Scan for the cell matching the given text and deliver its (X, Y) coordinate at center. 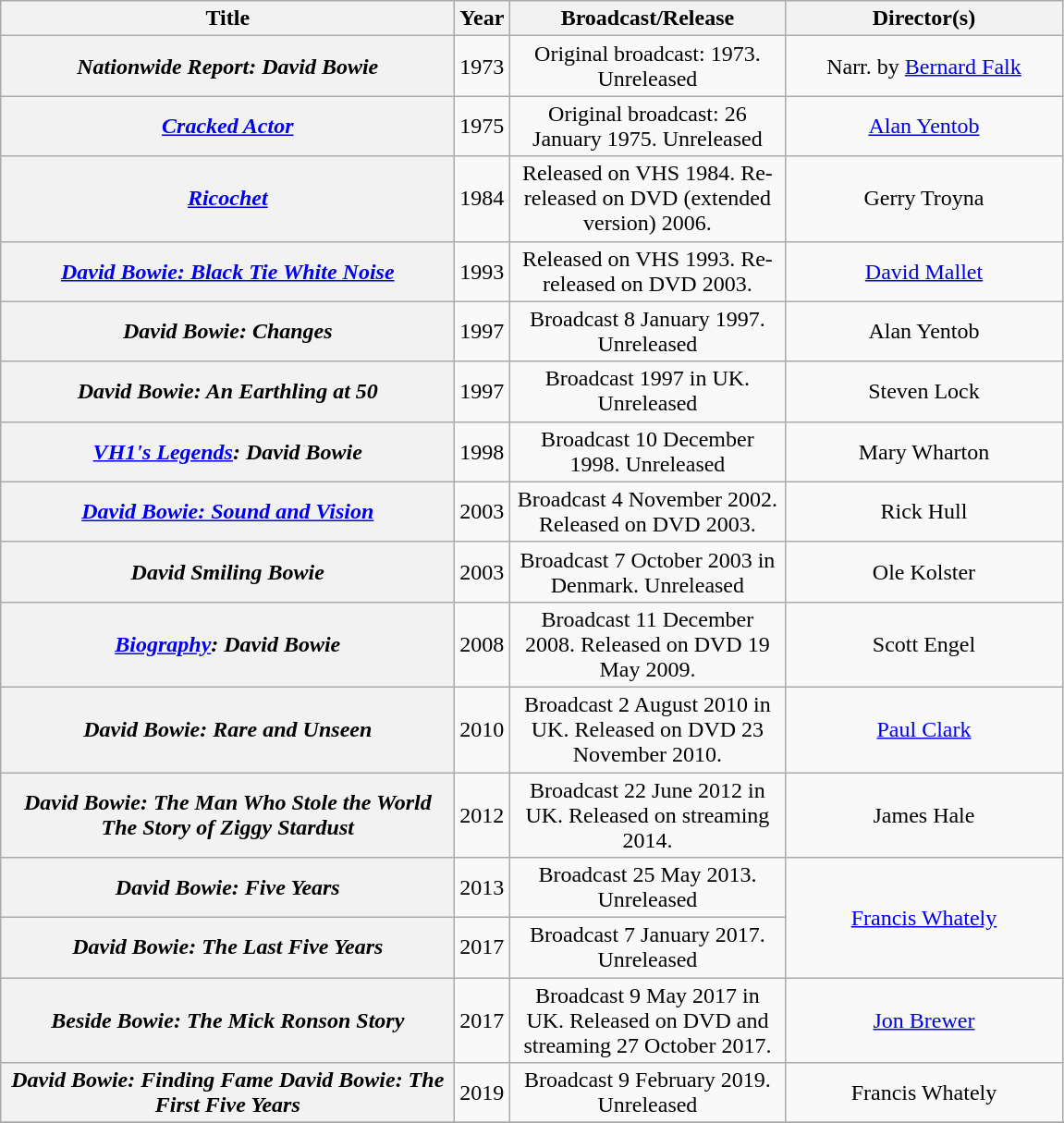
2008 (483, 644)
VH1's Legends: David Bowie (227, 451)
Biography: David Bowie (227, 644)
Broadcast 8 January 1997. Unreleased (647, 331)
Broadcast 9 May 2017 in UK. Released on DVD and streaming 27 October 2017. (647, 1020)
1973 (483, 67)
Mary Wharton (924, 451)
David Bowie: An Earthling at 50 (227, 392)
2010 (483, 729)
Broadcast 10 December 1998. Unreleased (647, 451)
1975 (483, 126)
David Bowie: Black Tie White Noise (227, 272)
Broadcast 7 January 2017. Unreleased (647, 948)
David Smiling Bowie (227, 571)
Gerry Troyna (924, 199)
Rick Hull (924, 512)
Broadcast 7 October 2003 in Denmark. Unreleased (647, 571)
Steven Lock (924, 392)
David Bowie: The Last Five Years (227, 948)
Paul Clark (924, 729)
Broadcast/Release (647, 18)
Director(s) (924, 18)
Narr. by Bernard Falk (924, 67)
1993 (483, 272)
1984 (483, 199)
Broadcast 1997 in UK. Unreleased (647, 392)
Broadcast 4 November 2002. Released on DVD 2003. (647, 512)
2013 (483, 887)
Scott Engel (924, 644)
Original broadcast: 26 January 1975. Unreleased (647, 126)
David Bowie: Five Years (227, 887)
Title (227, 18)
David Bowie: Sound and Vision (227, 512)
Released on VHS 1993. Re-released on DVD 2003. (647, 272)
Year (483, 18)
Nationwide Report: David Bowie (227, 67)
James Hale (924, 815)
David Bowie: The Man Who Stole the World The Story of Ziggy Stardust (227, 815)
Broadcast 22 June 2012 in UK. Released on streaming 2014. (647, 815)
2019 (483, 1092)
Broadcast 25 May 2013. Unreleased (647, 887)
Broadcast 9 February 2019. Unreleased (647, 1092)
Jon Brewer (924, 1020)
2012 (483, 815)
Cracked Actor (227, 126)
1998 (483, 451)
David Bowie: Changes (227, 331)
David Bowie: Rare and Unseen (227, 729)
Beside Bowie: The Mick Ronson Story (227, 1020)
Ole Kolster (924, 571)
Broadcast 11 December 2008. Released on DVD 19 May 2009. (647, 644)
Ricochet (227, 199)
David Mallet (924, 272)
David Bowie: Finding Fame David Bowie: The First Five Years (227, 1092)
Original broadcast: 1973. Unreleased (647, 67)
Released on VHS 1984. Re-released on DVD (extended version) 2006. (647, 199)
Broadcast 2 August 2010 in UK. Released on DVD 23 November 2010. (647, 729)
